Provide the (X, Y) coordinate of the cell's center where the given text is located.  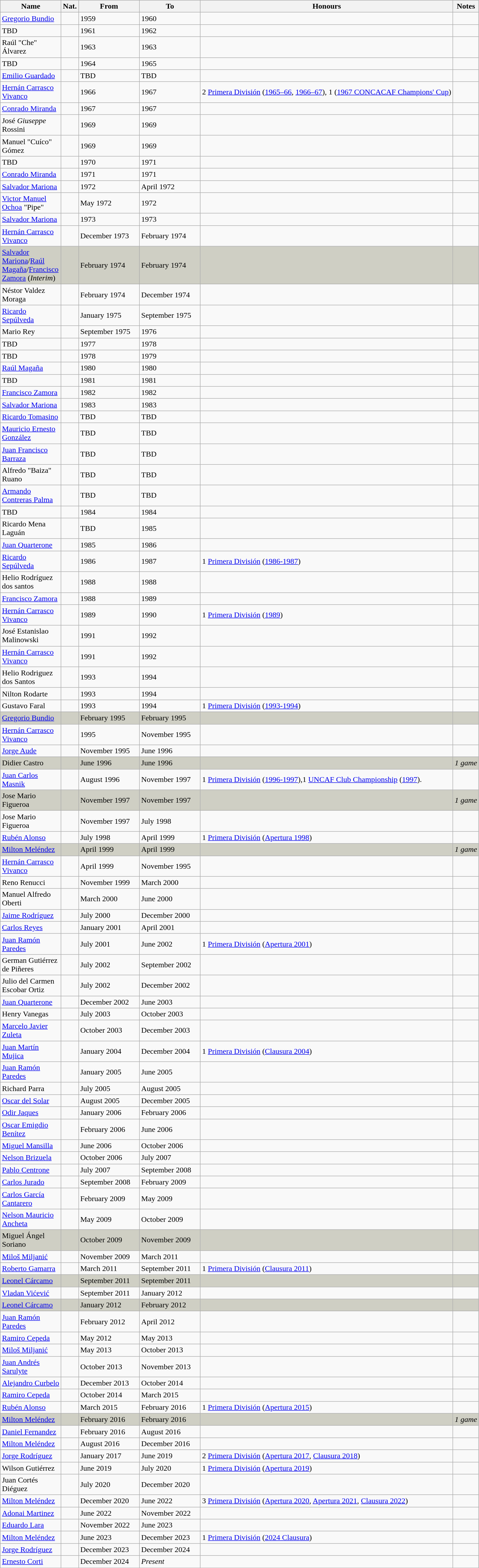
Carlos García Cantarero (31, 1198)
Marcelo Javier Zuleta (31, 1030)
June 2000 (170, 899)
1965 (170, 63)
To (170, 6)
Jorge Aude (31, 751)
May 2012 (109, 1338)
Ricardo Mena Laguán (31, 528)
Salvador Mariona/Raúl Magaña/Francisco Zamora (Interim) (31, 265)
Nelson Mauricio Ancheta (31, 1219)
Juan Francisco Barraza (31, 454)
Juan Andrés Sarulyte (31, 1367)
June 2003 (170, 1002)
Mauricio Ernesto González (31, 433)
Didier Castro (31, 763)
Richard Parra (31, 1089)
December 2003 (170, 1030)
Reno Renucci (31, 882)
1 Primera División (Apertura 1998) (327, 837)
Ernesto Corti (31, 1562)
Raúl Magaña (31, 368)
Vladan Vićević (31, 1293)
December 2004 (170, 1052)
1987 (170, 561)
Raúl "Che" Álvarez (31, 47)
3 Primera División (Apertura 2020, Apertura 2021, Clausura 2022) (327, 1501)
1 Primera División (2024 Clausura) (327, 1537)
Odir Jaques (31, 1113)
December 2016 (170, 1444)
1977 (109, 344)
December 2005 (170, 1101)
Carlos Jurado (31, 1182)
April 1972 (170, 187)
August 1996 (109, 780)
Oscar del Solar (31, 1101)
Gustavo Faral (31, 706)
Notes (466, 6)
Victor Manuel Ochoa "Pipe" (31, 203)
November 2013 (170, 1367)
June 2005 (170, 1072)
José Giuseppe Rossini (31, 125)
Helio Rodríguez dos santos (31, 582)
1990 (170, 615)
1964 (109, 63)
Honours (327, 6)
1 Primera División (Clausura 2004) (327, 1052)
Miguel Ángel Soriano (31, 1240)
Emilio Guardado (31, 76)
Julio del Carmen Escobar Ortiz (31, 985)
1959 (109, 19)
Name (31, 6)
December 1973 (109, 236)
November 1999 (109, 882)
Jaime Rodríguez (31, 915)
1976 (170, 332)
José Estanislao Malinowski (31, 635)
January 2006 (109, 1113)
1979 (170, 356)
2 Primera División (Apertura 2017, Clausura 2018) (327, 1456)
1970 (109, 162)
Ricardo Tomasino (31, 417)
May 1972 (109, 203)
Carlos Reyes (31, 927)
Nelson Brizuela (31, 1158)
July 2005 (109, 1089)
1966 (109, 92)
July 2003 (109, 1014)
Roberto Gamarra (31, 1269)
Juan Cortés Diéguez (31, 1485)
Juan Martín Mujica (31, 1052)
Néstor Valdez Moraga (31, 295)
September 2002 (170, 965)
January 2004 (109, 1052)
Present (170, 1562)
From (109, 6)
1 Primera División (1993-1994) (327, 706)
Daniel Fernandez (31, 1431)
2 Primera División (1965–66, 1966–67), 1 (1967 CONCACAF Champions' Cup) (327, 92)
April 2012 (170, 1321)
1 Primera División (Apertura 2015) (327, 1407)
Nat. (70, 6)
1962 (170, 31)
1 Primera División (1986-1987) (327, 561)
January 2001 (109, 927)
Eduardo Lara (31, 1525)
Helio Rodriguez dos Santos (31, 677)
April 2001 (170, 927)
Armando Contreras Palma (31, 496)
January 2017 (109, 1456)
Alfredo "Baiza" Ruano (31, 475)
January 1975 (109, 315)
December 2000 (170, 915)
Juan Carlos Masnik (31, 780)
1961 (109, 31)
December 1974 (170, 295)
1995 (109, 734)
Pablo Centrone (31, 1170)
Nilton Rodarte (31, 694)
June 2002 (170, 944)
Manuel "Cuíco" Gómez (31, 145)
1 Primera División (Apertura 2001) (327, 944)
Miguel Mansilla (31, 1146)
December 2013 (109, 1383)
July 2000 (109, 915)
1 Primera División (Apertura 2019) (327, 1468)
Manuel Alfredo Oberti (31, 899)
Henry Vanegas (31, 1014)
German Gutiérrez de Piñeres (31, 965)
Wilson Gutiérrez (31, 1468)
1 Primera División (1989) (327, 615)
Oscar Emigdio Benítez (31, 1129)
Adonai Martinez (31, 1513)
Alejandro Curbelo (31, 1383)
January 2005 (109, 1072)
Mario Rey (31, 332)
July 2001 (109, 944)
1 Primera División (Clausura 2011) (327, 1269)
1960 (170, 19)
1 Primera División (1996-1997),1 UNCAF Club Championship (1997). (327, 780)
